Detect which cell encompasses the target text, then output its [X, Y] center coordinate. 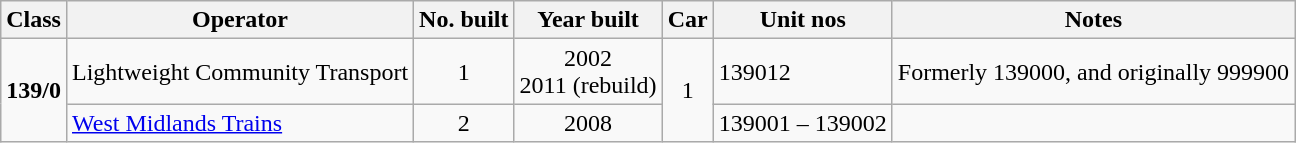
Formerly 139000, and originally 999900 [1093, 72]
Year built [588, 20]
139001 – 139002 [802, 123]
Unit nos [802, 20]
2008 [588, 123]
West Midlands Trains [240, 123]
2 [464, 123]
Notes [1093, 20]
Lightweight Community Transport [240, 72]
No. built [464, 20]
Car [688, 20]
20022011 (rebuild) [588, 72]
Operator [240, 20]
Class [34, 20]
139/0 [34, 90]
139012 [802, 72]
